Return the [x, y] coordinate for the center point of the cell that contains the specified text.  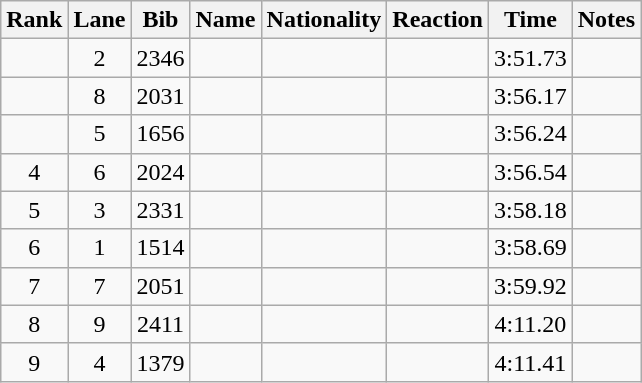
Name [226, 20]
Reaction [438, 20]
3:58.18 [530, 210]
Lane [100, 20]
3:51.73 [530, 58]
1 [100, 248]
Rank [34, 20]
2024 [160, 172]
Bib [160, 20]
3:59.92 [530, 286]
3:58.69 [530, 248]
Notes [606, 20]
Time [530, 20]
4:11.41 [530, 362]
2051 [160, 286]
1514 [160, 248]
2 [100, 58]
3:56.17 [530, 96]
2346 [160, 58]
Nationality [324, 20]
3 [100, 210]
3:56.54 [530, 172]
1379 [160, 362]
2411 [160, 324]
2031 [160, 96]
3:56.24 [530, 134]
1656 [160, 134]
4:11.20 [530, 324]
2331 [160, 210]
